Identify which cell holds the provided text, then report its [X, Y] central coordinate. 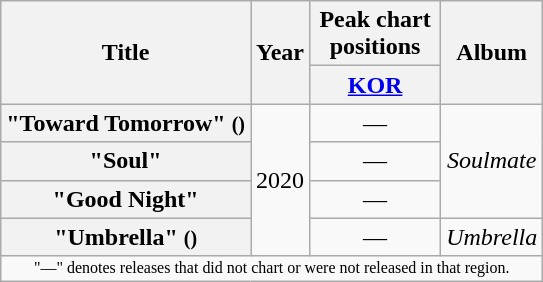
Title [126, 52]
"Toward Tomorrow" () [126, 123]
"Umbrella" () [126, 237]
Soulmate [492, 161]
Peak chart positions [376, 34]
Album [492, 52]
"Soul" [126, 161]
Umbrella [492, 237]
KOR [376, 85]
"Good Night" [126, 199]
Year [280, 52]
"—" denotes releases that did not chart or were not released in that region. [272, 268]
2020 [280, 180]
